Search for the cell housing the specified text and yield its [x, y] center coordinate. 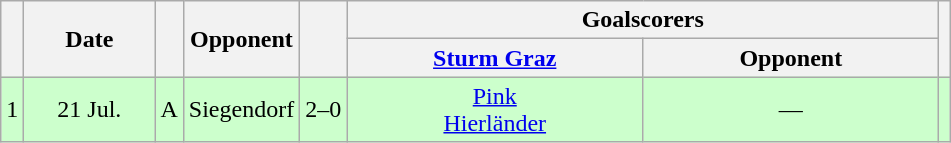
Pink Hierländer [495, 110]
21 Jul. [90, 110]
— [791, 110]
Goalscorers [643, 20]
1 [12, 110]
Date [90, 39]
Sturm Graz [495, 58]
A [169, 110]
Siegendorf [241, 110]
2–0 [324, 110]
